Output the (x, y) coordinate of the center of the cell containing the given text.  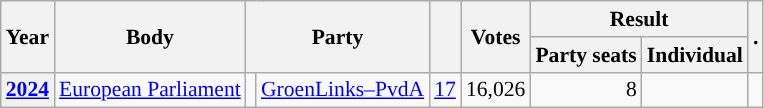
8 (586, 90)
Individual (695, 55)
16,026 (496, 90)
Year (28, 36)
Party (338, 36)
. (756, 36)
2024 (28, 90)
GroenLinks–PvdA (342, 90)
17 (445, 90)
European Parliament (150, 90)
Body (150, 36)
Votes (496, 36)
Result (639, 19)
Party seats (586, 55)
